Pinpoint the cell where the given text exists, returning its (x, y) midpoint coordinate. 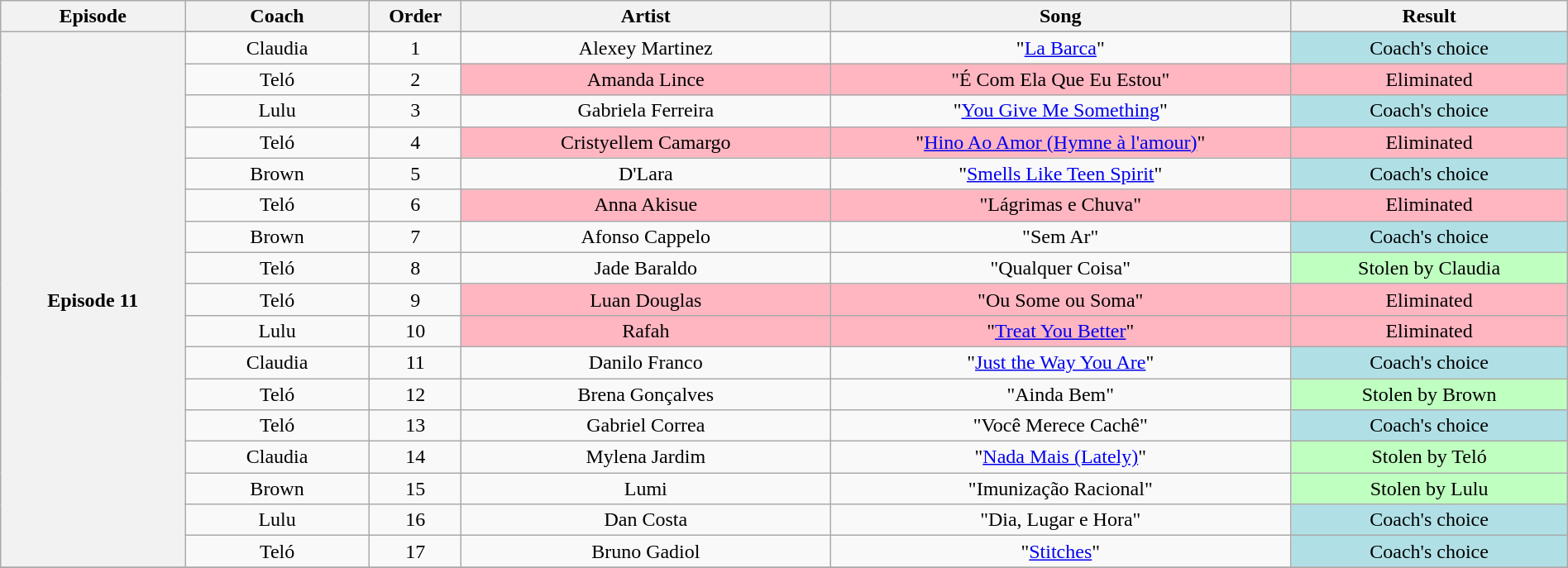
Brena Gonçalves (646, 394)
Episode 11 (93, 299)
14 (415, 457)
Song (1060, 17)
"Nada Mais (Lately)" (1060, 457)
8 (415, 268)
"Just the Way You Are" (1060, 362)
Amanda Lince (646, 79)
Dan Costa (646, 520)
"Treat You Better" (1060, 331)
Order (415, 17)
9 (415, 299)
17 (415, 551)
5 (415, 174)
Stolen by Claudia (1429, 268)
Gabriel Correa (646, 426)
Result (1429, 17)
"Ainda Bem" (1060, 394)
Gabriela Ferreira (646, 111)
Danilo Franco (646, 362)
Artist (646, 17)
"Sem Ar" (1060, 236)
"Imunização Racional" (1060, 489)
D'Lara (646, 174)
2 (415, 79)
Lumi (646, 489)
Jade Baraldo (646, 268)
Cristyellem Camargo (646, 142)
Mylena Jardim (646, 457)
"Dia, Lugar e Hora" (1060, 520)
Anna Akisue (646, 205)
"Hino Ao Amor (Hymne à l'amour)" (1060, 142)
"Ou Some ou Soma" (1060, 299)
12 (415, 394)
Rafah (646, 331)
4 (415, 142)
Bruno Gadiol (646, 551)
"You Give Me Something" (1060, 111)
Episode (93, 17)
10 (415, 331)
Alexey Martinez (646, 48)
"Lágrimas e Chuva" (1060, 205)
Stolen by Brown (1429, 394)
Afonso Cappelo (646, 236)
"Stitches" (1060, 551)
"Qualquer Coisa" (1060, 268)
"Você Merece Cachê" (1060, 426)
Stolen by Teló (1429, 457)
Coach (278, 17)
Luan Douglas (646, 299)
3 (415, 111)
1 (415, 48)
"La Barca" (1060, 48)
"É Com Ela Que Eu Estou" (1060, 79)
11 (415, 362)
16 (415, 520)
"Smells Like Teen Spirit" (1060, 174)
Stolen by Lulu (1429, 489)
7 (415, 236)
15 (415, 489)
13 (415, 426)
6 (415, 205)
